Search for the cell housing the specified text and yield its (x, y) center coordinate. 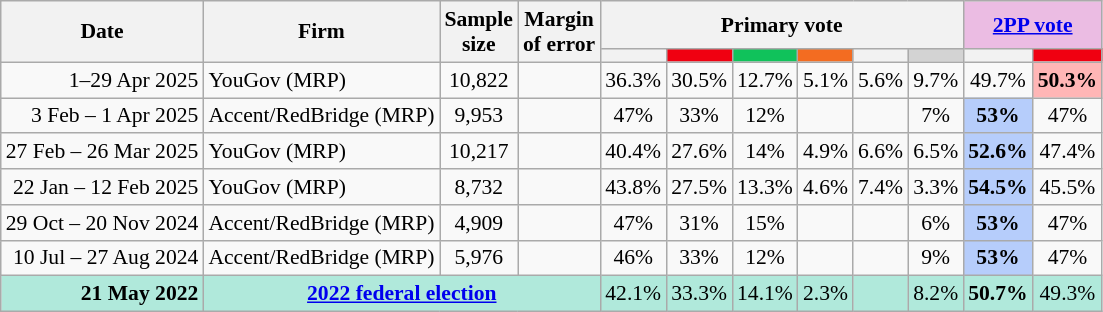
47.4% (1068, 152)
4.6% (826, 187)
5.6% (880, 80)
5.1% (826, 80)
6% (936, 223)
36.3% (633, 80)
14% (765, 152)
52.6% (998, 152)
10 Jul – 27 Aug 2024 (102, 258)
Date (102, 32)
9% (936, 258)
3 Feb – 1 Apr 2025 (102, 116)
Primary vote (782, 25)
22 Jan – 12 Feb 2025 (102, 187)
43.8% (633, 187)
7% (936, 116)
1–29 Apr 2025 (102, 80)
21 May 2022 (102, 294)
54.5% (998, 187)
Samplesize (479, 32)
46% (633, 258)
9.7% (936, 80)
13.3% (765, 187)
10,217 (479, 152)
12.7% (765, 80)
Firm (321, 32)
49.7% (998, 80)
8,732 (479, 187)
2PP vote (1032, 25)
42.1% (633, 294)
27.5% (699, 187)
45.5% (1068, 187)
27.6% (699, 152)
29 Oct – 20 Nov 2024 (102, 223)
15% (765, 223)
30.5% (699, 80)
7.4% (880, 187)
33.3% (699, 294)
2022 federal election (402, 294)
50.7% (998, 294)
9,953 (479, 116)
31% (699, 223)
3.3% (936, 187)
40.4% (633, 152)
5,976 (479, 258)
49.3% (1068, 294)
4,909 (479, 223)
2.3% (826, 294)
27 Feb – 26 Mar 2025 (102, 152)
6.5% (936, 152)
6.6% (880, 152)
4.9% (826, 152)
8.2% (936, 294)
Marginof error (559, 32)
10,822 (479, 80)
14.1% (765, 294)
50.3% (1068, 80)
